Locate the cell with the specified text and output its [x, y] center coordinate. 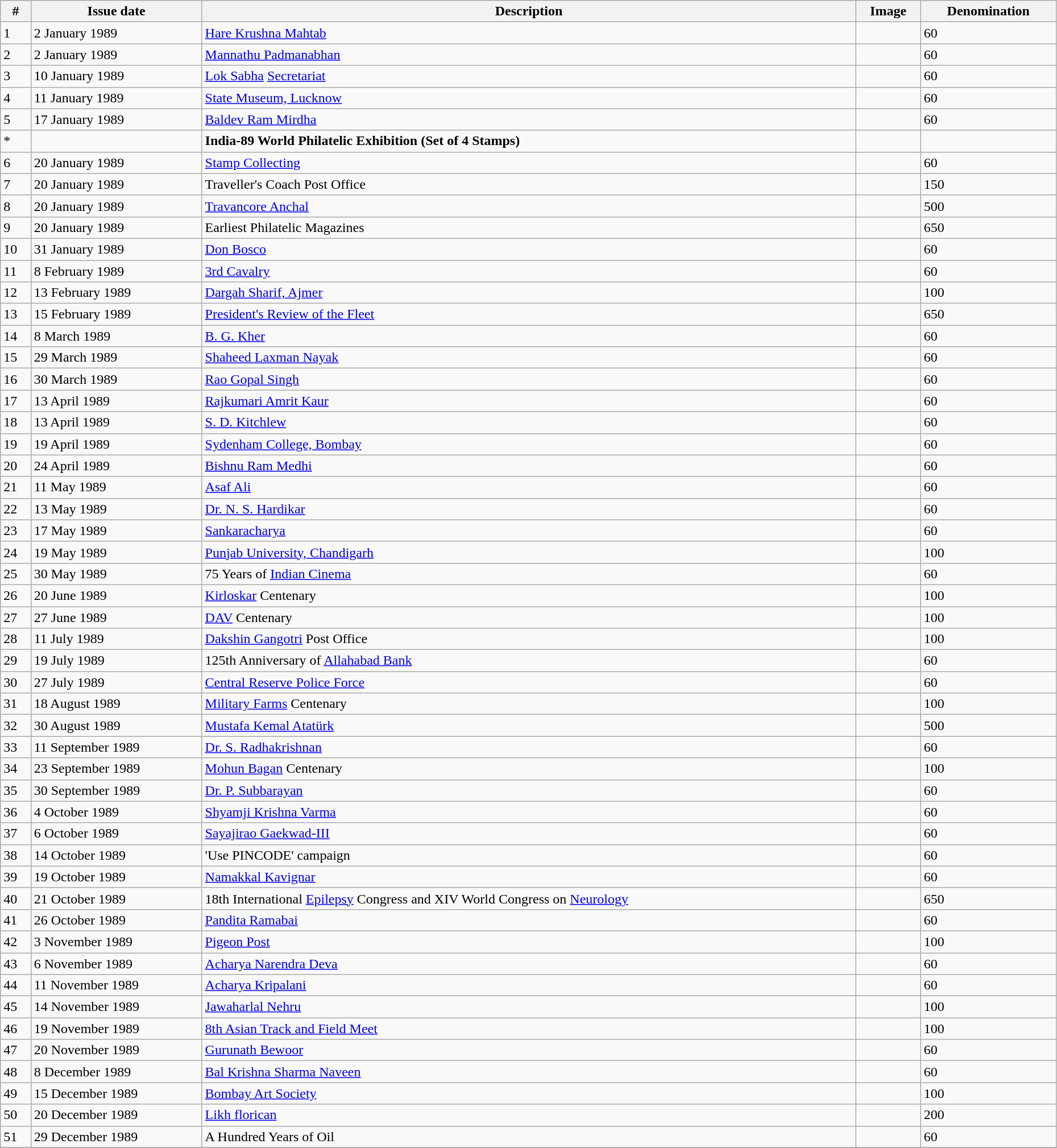
26 [16, 595]
Military Farms Centenary [529, 704]
31 January 1989 [116, 249]
Sankaracharya [529, 531]
18th International Epilepsy Congress and XIV World Congress on Neurology [529, 898]
17 [16, 401]
18 August 1989 [116, 704]
20 [16, 466]
15 February 1989 [116, 314]
40 [16, 898]
8th Asian Track and Field Meet [529, 1029]
Traveller's Coach Post Office [529, 184]
19 July 1989 [116, 661]
10 January 1989 [116, 76]
11 September 1989 [116, 747]
42 [16, 942]
23 [16, 531]
37 [16, 834]
Shaheed Laxman Nayak [529, 358]
21 [16, 487]
49 [16, 1093]
30 March 1989 [116, 379]
B. G. Kher [529, 336]
Asaf Ali [529, 487]
14 October 1989 [116, 855]
Sydenham College, Bombay [529, 444]
17 January 1989 [116, 119]
50 [16, 1115]
Baldev Ram Mirdha [529, 119]
27 [16, 617]
Issue date [116, 11]
Denomination [988, 11]
3 November 1989 [116, 942]
Bombay Art Society [529, 1093]
Mustafa Kemal Atatürk [529, 726]
5 [16, 119]
Pandita Ramabai [529, 920]
39 [16, 877]
Mannathu Padmanabhan [529, 55]
29 [16, 661]
11 May 1989 [116, 487]
# [16, 11]
25 [16, 574]
23 September 1989 [116, 769]
26 October 1989 [116, 920]
51 [16, 1137]
Image [888, 11]
20 June 1989 [116, 595]
Description [529, 11]
6 [16, 163]
41 [16, 920]
Kirloskar Centenary [529, 595]
Don Bosco [529, 249]
3 [16, 76]
47 [16, 1050]
30 September 1989 [116, 790]
35 [16, 790]
8 [16, 206]
Pigeon Post [529, 942]
14 [16, 336]
24 [16, 552]
27 June 1989 [116, 617]
Stamp Collecting [529, 163]
13 May 1989 [116, 509]
46 [16, 1029]
11 [16, 271]
11 November 1989 [116, 985]
15 [16, 358]
Dr. P. Subbarayan [529, 790]
31 [16, 704]
19 May 1989 [116, 552]
Punjab University, Chandigarh [529, 552]
24 April 1989 [116, 466]
S. D. Kitchlew [529, 422]
12 [16, 293]
6 November 1989 [116, 964]
19 November 1989 [116, 1029]
Rajkumari Amrit Kaur [529, 401]
8 February 1989 [116, 271]
Earliest Philatelic Magazines [529, 227]
7 [16, 184]
22 [16, 509]
Namakkal Kavignar [529, 877]
9 [16, 227]
45 [16, 1007]
43 [16, 964]
8 March 1989 [116, 336]
38 [16, 855]
150 [988, 184]
Gurunath Bewoor [529, 1050]
Rao Gopal Singh [529, 379]
President's Review of the Fleet [529, 314]
Hare Krushna Mahtab [529, 33]
29 March 1989 [116, 358]
Lok Sabha Secretariat [529, 76]
DAV Centenary [529, 617]
2 [16, 55]
Dr. N. S. Hardikar [529, 509]
36 [16, 812]
21 October 1989 [116, 898]
Shyamji Krishna Varma [529, 812]
4 October 1989 [116, 812]
13 [16, 314]
Acharya Narendra Deva [529, 964]
15 December 1989 [116, 1093]
Sayajirao Gaekwad-III [529, 834]
'Use PINCODE' campaign [529, 855]
30 May 1989 [116, 574]
48 [16, 1072]
State Museum, Lucknow [529, 98]
19 April 1989 [116, 444]
6 October 1989 [116, 834]
19 [16, 444]
18 [16, 422]
44 [16, 985]
Dr. S. Radhakrishnan [529, 747]
Mohun Bagan Centenary [529, 769]
28 [16, 639]
Bishnu Ram Medhi [529, 466]
125th Anniversary of Allahabad Bank [529, 661]
14 November 1989 [116, 1007]
11 January 1989 [116, 98]
33 [16, 747]
200 [988, 1115]
India-89 World Philatelic Exhibition (Set of 4 Stamps) [529, 141]
29 December 1989 [116, 1137]
13 February 1989 [116, 293]
16 [16, 379]
30 [16, 682]
Travancore Anchal [529, 206]
* [16, 141]
17 May 1989 [116, 531]
1 [16, 33]
4 [16, 98]
A Hundred Years of Oil [529, 1137]
10 [16, 249]
19 October 1989 [116, 877]
34 [16, 769]
30 August 1989 [116, 726]
Dakshin Gangotri Post Office [529, 639]
Bal Krishna Sharma Naveen [529, 1072]
27 July 1989 [116, 682]
Dargah Sharif, Ajmer [529, 293]
Jawaharlal Nehru [529, 1007]
Acharya Kripalani [529, 985]
3rd Cavalry [529, 271]
75 Years of Indian Cinema [529, 574]
20 November 1989 [116, 1050]
Central Reserve Police Force [529, 682]
Likh florican [529, 1115]
32 [16, 726]
20 December 1989 [116, 1115]
11 July 1989 [116, 639]
8 December 1989 [116, 1072]
